Extract the [X, Y] coordinate from the center of the cell holding the provided text.  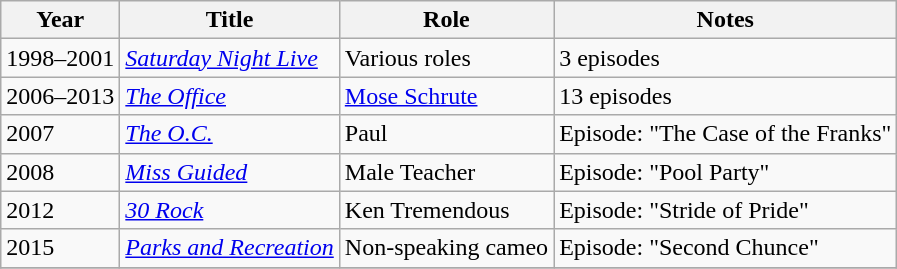
Paul [446, 134]
Parks and Recreation [230, 248]
Male Teacher [446, 172]
Episode: "Pool Party" [726, 172]
Episode: "Second Chunce" [726, 248]
2007 [60, 134]
Mose Schrute [446, 96]
2015 [60, 248]
Notes [726, 20]
Various roles [446, 58]
The O.C. [230, 134]
The Office [230, 96]
Ken Tremendous [446, 210]
2006–2013 [60, 96]
Episode: "Stride of Pride" [726, 210]
Role [446, 20]
Non-speaking cameo [446, 248]
Episode: "The Case of the Franks" [726, 134]
13 episodes [726, 96]
Saturday Night Live [230, 58]
3 episodes [726, 58]
Miss Guided [230, 172]
Year [60, 20]
2008 [60, 172]
30 Rock [230, 210]
2012 [60, 210]
Title [230, 20]
1998–2001 [60, 58]
